Provide the [x, y] coordinate of the cell's center where the given text is located.  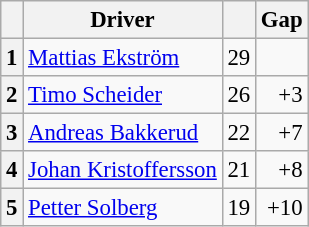
+7 [281, 133]
19 [238, 208]
4 [12, 170]
1 [12, 58]
+8 [281, 170]
+3 [281, 95]
5 [12, 208]
Andreas Bakkerud [122, 133]
Mattias Ekström [122, 58]
Timo Scheider [122, 95]
Petter Solberg [122, 208]
3 [12, 133]
Driver [122, 20]
29 [238, 58]
26 [238, 95]
2 [12, 95]
22 [238, 133]
+10 [281, 208]
Gap [281, 20]
Johan Kristoffersson [122, 170]
21 [238, 170]
